Scan for the cell matching the given text and deliver its [X, Y] coordinate at center. 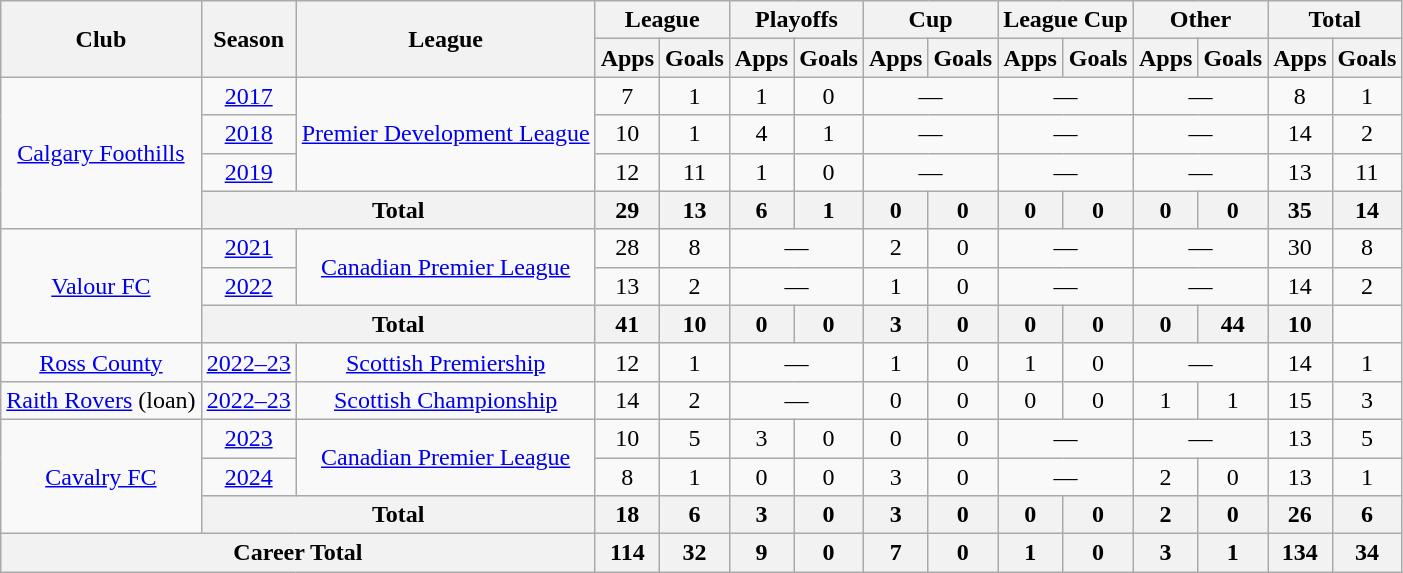
2022 [248, 286]
29 [627, 210]
Valour FC [101, 286]
Calgary Foothills [101, 153]
League Cup [1066, 20]
Cup [930, 20]
Cavalry FC [101, 476]
Raith Rovers (loan) [101, 400]
Ross County [101, 362]
28 [627, 248]
Playoffs [796, 20]
Other [1200, 20]
Season [248, 39]
2017 [248, 96]
9 [761, 553]
Scottish Championship [446, 400]
2023 [248, 438]
Club [101, 39]
Scottish Premiership [446, 362]
26 [1300, 515]
34 [1367, 553]
2021 [248, 248]
2024 [248, 477]
32 [695, 553]
134 [1300, 553]
44 [1233, 324]
18 [627, 515]
35 [1300, 210]
4 [761, 134]
2019 [248, 172]
15 [1300, 400]
Premier Development League [446, 134]
41 [627, 324]
2018 [248, 134]
30 [1300, 248]
114 [627, 553]
Career Total [298, 553]
